Return the [X, Y] coordinate for the center point of the cell that contains the specified text.  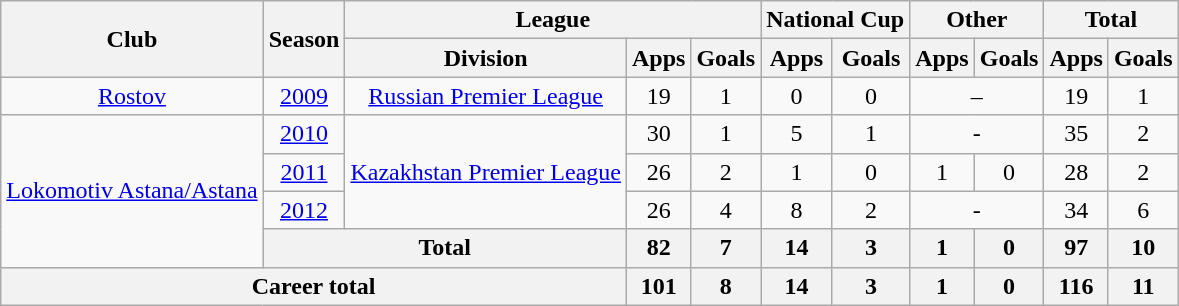
Kazakhstan Premier League [486, 172]
2010 [304, 134]
6 [1143, 210]
28 [1076, 172]
2011 [304, 172]
82 [658, 248]
97 [1076, 248]
League [553, 20]
Career total [314, 286]
116 [1076, 286]
30 [658, 134]
Division [486, 58]
35 [1076, 134]
4 [726, 210]
Season [304, 39]
Lokomotiv Astana/Astana [132, 191]
7 [726, 248]
2012 [304, 210]
34 [1076, 210]
Other [977, 20]
11 [1143, 286]
10 [1143, 248]
2009 [304, 96]
National Cup [836, 20]
Rostov [132, 96]
Club [132, 39]
Russian Premier League [486, 96]
5 [797, 134]
101 [658, 286]
– [977, 96]
